Return (X, Y) of the center of cell containing provided text 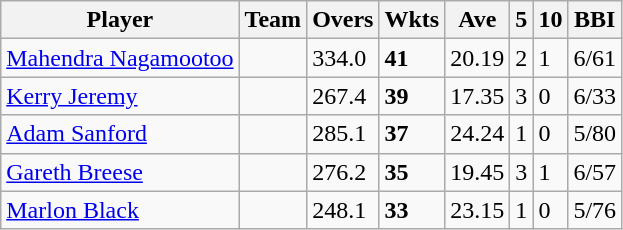
6/61 (595, 58)
334.0 (343, 58)
5 (522, 20)
39 (412, 96)
2 (522, 58)
20.19 (478, 58)
33 (412, 210)
19.45 (478, 172)
17.35 (478, 96)
35 (412, 172)
276.2 (343, 172)
Adam Sanford (120, 134)
Ave (478, 20)
41 (412, 58)
248.1 (343, 210)
6/57 (595, 172)
23.15 (478, 210)
6/33 (595, 96)
BBI (595, 20)
Kerry Jeremy (120, 96)
Wkts (412, 20)
Team (273, 20)
37 (412, 134)
10 (550, 20)
Mahendra Nagamootoo (120, 58)
5/80 (595, 134)
5/76 (595, 210)
24.24 (478, 134)
Player (120, 20)
Overs (343, 20)
285.1 (343, 134)
Marlon Black (120, 210)
267.4 (343, 96)
Gareth Breese (120, 172)
